From the cell containing the given text, extract its center point as (x, y) coordinate. 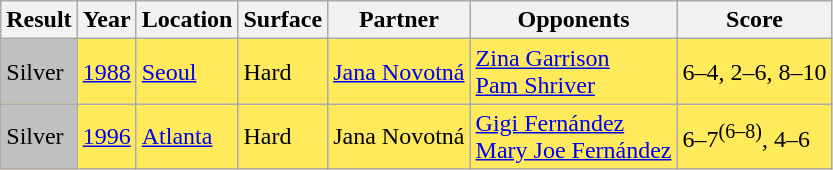
Partner (399, 20)
1996 (106, 136)
Location (187, 20)
Atlanta (187, 136)
Surface (283, 20)
Seoul (187, 72)
Gigi Fernández Mary Joe Fernández (574, 136)
Score (754, 20)
6–4, 2–6, 8–10 (754, 72)
Zina Garrison Pam Shriver (574, 72)
Result (39, 20)
Year (106, 20)
6–7(6–8), 4–6 (754, 136)
Opponents (574, 20)
1988 (106, 72)
